For the text-containing cell, return its midpoint in (X, Y) coordinate format. 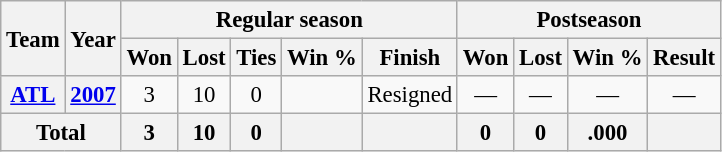
2007 (93, 95)
ATL (33, 95)
Team (33, 38)
Total (61, 133)
.000 (607, 133)
Ties (256, 58)
Postseason (588, 20)
Regular season (289, 20)
Year (93, 38)
Result (684, 58)
Resigned (410, 95)
Finish (410, 58)
